Search for the cell housing the specified text and yield its (x, y) center coordinate. 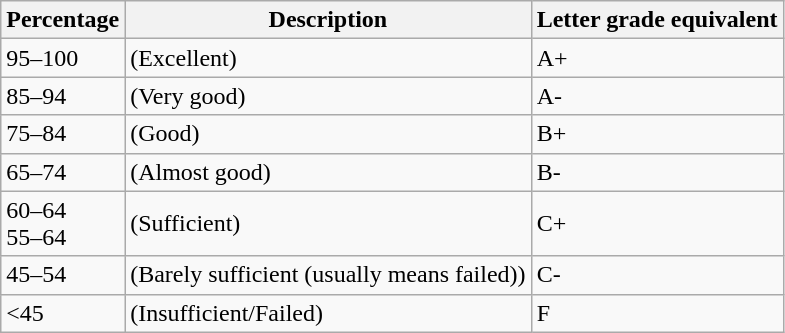
C+ (657, 224)
(Sufficient) (328, 224)
65–74 (63, 172)
<45 (63, 313)
(Good) (328, 134)
(Very good) (328, 96)
A+ (657, 58)
F (657, 313)
B- (657, 172)
Description (328, 20)
(Almost good) (328, 172)
Percentage (63, 20)
B+ (657, 134)
(Barely sufficient (usually means failed)) (328, 275)
85–94 (63, 96)
75–84 (63, 134)
60–64 55–64 (63, 224)
(Excellent) (328, 58)
45–54 (63, 275)
(Insufficient/Failed) (328, 313)
C- (657, 275)
Letter grade equivalent (657, 20)
A- (657, 96)
95–100 (63, 58)
